For the text-containing cell, return its midpoint in (x, y) coordinate format. 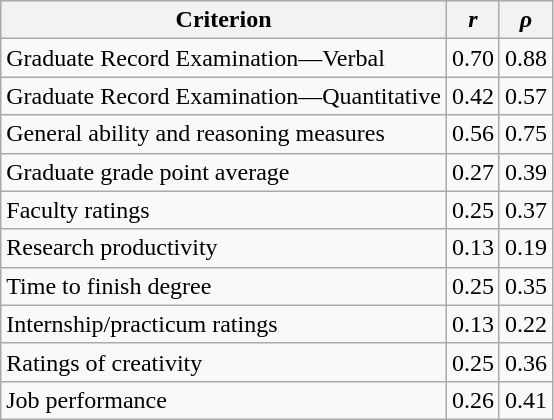
0.57 (526, 96)
0.19 (526, 248)
0.37 (526, 210)
0.39 (526, 172)
Time to finish degree (224, 286)
Graduate grade point average (224, 172)
0.75 (526, 134)
0.36 (526, 362)
0.70 (472, 58)
0.42 (472, 96)
0.35 (526, 286)
Research productivity (224, 248)
General ability and reasoning measures (224, 134)
0.27 (472, 172)
Job performance (224, 400)
Ratings of creativity (224, 362)
r (472, 20)
0.41 (526, 400)
Graduate Record Examination—Verbal (224, 58)
Graduate Record Examination—Quantitative (224, 96)
0.56 (472, 134)
ρ (526, 20)
Faculty ratings (224, 210)
0.22 (526, 324)
0.88 (526, 58)
0.26 (472, 400)
Criterion (224, 20)
Internship/practicum ratings (224, 324)
